Return the [X, Y] coordinate for the center point of the cell that contains the specified text.  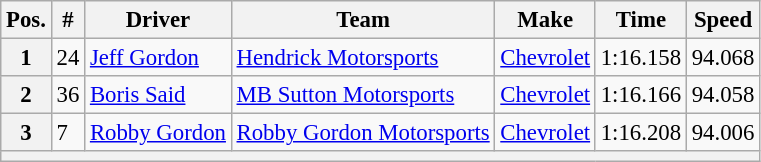
94.058 [722, 95]
94.068 [722, 58]
Team [363, 20]
94.006 [722, 133]
1 [26, 58]
2 [26, 95]
7 [68, 133]
Boris Said [158, 95]
Make [545, 20]
MB Sutton Motorsports [363, 95]
Jeff Gordon [158, 58]
Robby Gordon Motorsports [363, 133]
3 [26, 133]
Robby Gordon [158, 133]
Speed [722, 20]
Pos. [26, 20]
36 [68, 95]
1:16.158 [640, 58]
24 [68, 58]
1:16.208 [640, 133]
1:16.166 [640, 95]
Driver [158, 20]
# [68, 20]
Time [640, 20]
Hendrick Motorsports [363, 58]
